Search for the cell housing the specified text and yield its [x, y] center coordinate. 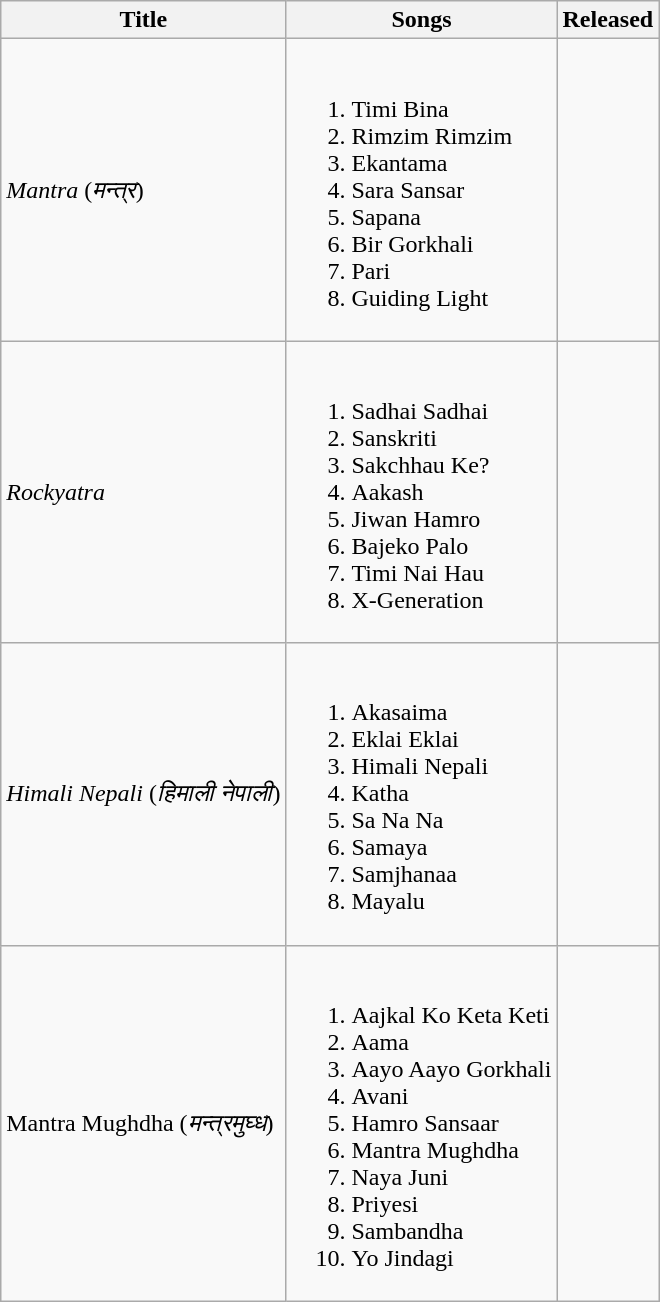
Mantra Mughdha (मन्त्रमुघ्ध) [144, 1123]
Released [608, 20]
Songs [422, 20]
Sadhai SadhaiSanskritiSakchhau Ke?AakashJiwan HamroBajeko PaloTimi Nai HauX-Generation [422, 492]
Himali Nepali (हिमाली नेपाली) [144, 794]
Rockyatra [144, 492]
Timi BinaRimzim RimzimEkantamaSara SansarSapanaBir GorkhaliPariGuiding Light [422, 190]
Aajkal Ko Keta KetiAamaAayo Aayo GorkhaliAvaniHamro SansaarMantra MughdhaNaya JuniPriyesiSambandhaYo Jindagi [422, 1123]
AkasaimaEklai EklaiHimali NepaliKathaSa Na NaSamayaSamjhanaaMayalu [422, 794]
Title [144, 20]
Mantra (मन्त्र) [144, 190]
